Detect which cell encompasses the target text, then output its [x, y] center coordinate. 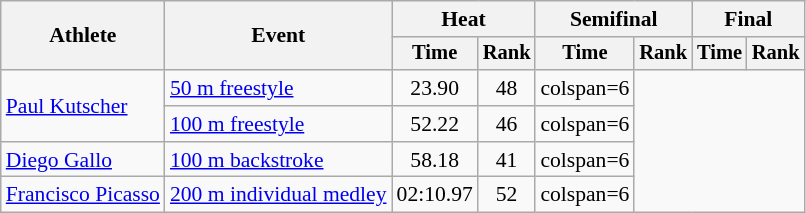
Event [278, 36]
Diego Gallo [83, 160]
Final [748, 19]
23.90 [435, 88]
52 [507, 195]
Paul Kutscher [83, 106]
200 m individual medley [278, 195]
100 m freestyle [278, 124]
50 m freestyle [278, 88]
Heat [464, 19]
58.18 [435, 160]
100 m backstroke [278, 160]
02:10.97 [435, 195]
Semifinal [614, 19]
46 [507, 124]
48 [507, 88]
Francisco Picasso [83, 195]
41 [507, 160]
52.22 [435, 124]
Athlete [83, 36]
